Find where the given text appears and provide that cell's center as (x, y) coordinate. 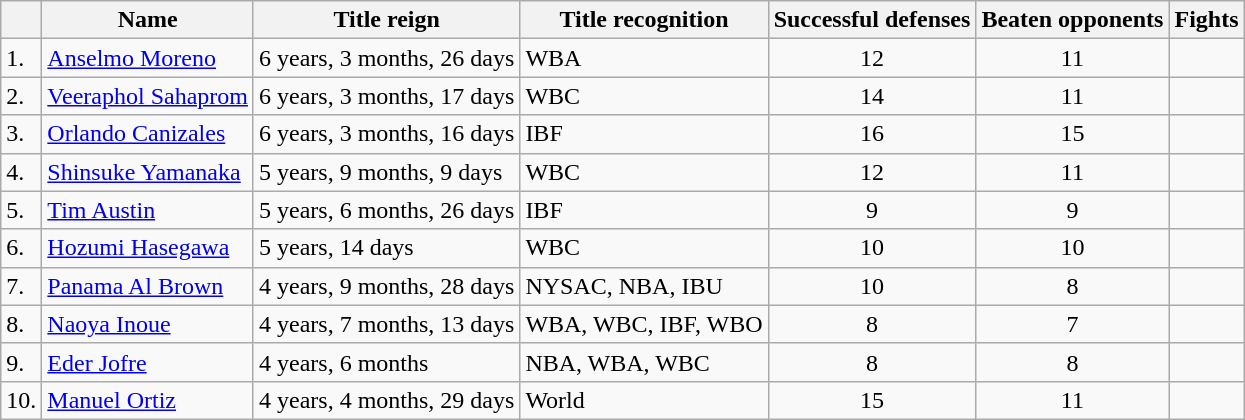
Naoya Inoue (148, 324)
4. (22, 172)
WBA (644, 58)
5. (22, 210)
9. (22, 362)
Title reign (386, 20)
14 (872, 96)
6. (22, 248)
World (644, 400)
7. (22, 286)
5 years, 14 days (386, 248)
4 years, 9 months, 28 days (386, 286)
Orlando Canizales (148, 134)
Tim Austin (148, 210)
16 (872, 134)
Manuel Ortiz (148, 400)
Name (148, 20)
7 (1072, 324)
10. (22, 400)
NYSAC, NBA, IBU (644, 286)
Anselmo Moreno (148, 58)
Hozumi Hasegawa (148, 248)
4 years, 4 months, 29 days (386, 400)
4 years, 6 months (386, 362)
NBA, WBA, WBC (644, 362)
8. (22, 324)
5 years, 6 months, 26 days (386, 210)
6 years, 3 months, 26 days (386, 58)
Panama Al Brown (148, 286)
Title recognition (644, 20)
WBA, WBC, IBF, WBO (644, 324)
6 years, 3 months, 16 days (386, 134)
Successful defenses (872, 20)
6 years, 3 months, 17 days (386, 96)
Veeraphol Sahaprom (148, 96)
5 years, 9 months, 9 days (386, 172)
2. (22, 96)
3. (22, 134)
Fights (1206, 20)
4 years, 7 months, 13 days (386, 324)
Beaten opponents (1072, 20)
Shinsuke Yamanaka (148, 172)
Eder Jofre (148, 362)
1. (22, 58)
